Output the (X, Y) coordinate of the center of the cell containing the given text.  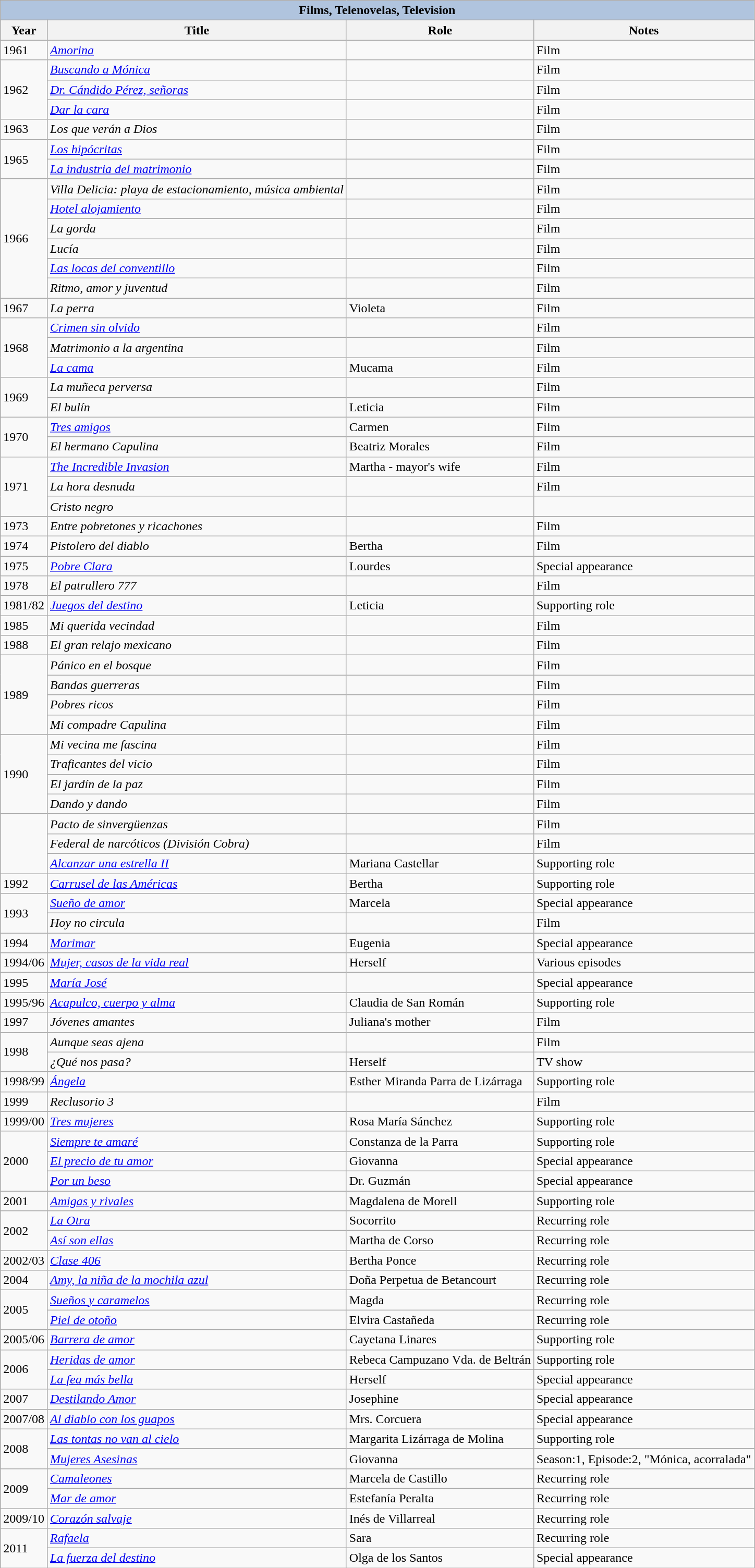
Marcela (440, 903)
Pobres ricos (197, 705)
1989 (24, 695)
María José (197, 983)
TV show (643, 1062)
Lourdes (440, 566)
Margarita Lizárraga de Molina (440, 1439)
Juegos del destino (197, 606)
Mucama (440, 367)
Pacto de sinvergüenzas (197, 824)
Jóvenes amantes (197, 1022)
2006 (24, 1369)
Sueños y caramelos (197, 1300)
Various episodes (643, 963)
Reclusorio 3 (197, 1101)
Por un beso (197, 1181)
Title (197, 30)
Magda (440, 1300)
La Otra (197, 1221)
Year (24, 30)
Clase 406 (197, 1260)
Beatriz Morales (440, 447)
Tres mujeres (197, 1121)
Socorrito (440, 1221)
Juliana's mother (440, 1022)
1962 (24, 90)
Amigas y rivales (197, 1200)
1975 (24, 566)
Al diablo con los guapos (197, 1419)
Eugenia (440, 943)
2007/08 (24, 1419)
Dar la cara (197, 109)
Piel de otoño (197, 1320)
1978 (24, 586)
2002 (24, 1231)
Sara (440, 1538)
Sueño de amor (197, 903)
Hotel alojamiento (197, 209)
2002/03 (24, 1260)
1985 (24, 626)
2011 (24, 1548)
Rosa María Sánchez (440, 1121)
Josephine (440, 1399)
La fuerza del destino (197, 1558)
Mujer, casos de la vida real (197, 963)
Barrera de amor (197, 1340)
1993 (24, 913)
2009 (24, 1488)
Martha de Corso (440, 1241)
1998 (24, 1052)
1994 (24, 943)
La muñeca perversa (197, 387)
1999 (24, 1101)
1969 (24, 397)
Los que verán a Dios (197, 129)
Estefanía Peralta (440, 1498)
Pobre Clara (197, 566)
Claudia de San Román (440, 1002)
1997 (24, 1022)
La hora desnuda (197, 486)
Notes (643, 30)
Las tontas no van al cielo (197, 1439)
Mrs. Corcuera (440, 1419)
Tres amigos (197, 427)
Mar de amor (197, 1498)
Crimen sin olvido (197, 328)
Ángela (197, 1082)
Martha - mayor's wife (440, 467)
El precio de tu amor (197, 1161)
2000 (24, 1161)
El gran relajo mexicano (197, 645)
Constanza de la Parra (440, 1141)
1970 (24, 437)
Inés de Villarreal (440, 1518)
Marimar (197, 943)
La fea más bella (197, 1379)
Role (440, 30)
Violeta (440, 308)
1967 (24, 308)
Pistolero del diablo (197, 546)
Doña Perpetua de Betancourt (440, 1280)
2009/10 (24, 1518)
Así son ellas (197, 1241)
Carmen (440, 427)
Dr. Guzmán (440, 1181)
Buscando a Mónica (197, 70)
1998/99 (24, 1082)
Siempre te amaré (197, 1141)
2005/06 (24, 1340)
Rebeca Campuzano Vda. de Beltrán (440, 1359)
2008 (24, 1449)
Entre pobretones y ricachones (197, 526)
Los hipócritas (197, 149)
1995 (24, 983)
Mariana Castellar (440, 863)
Lucía (197, 249)
2007 (24, 1399)
Bandas guerreras (197, 685)
Matrimonio a la argentina (197, 348)
1995/96 (24, 1002)
La cama (197, 367)
Corazón salvaje (197, 1518)
Rafaela (197, 1538)
Cayetana Linares (440, 1340)
Hoy no circula (197, 923)
Destilando Amor (197, 1399)
1990 (24, 774)
1973 (24, 526)
Season:1, Episode:2, "Mónica, acorralada" (643, 1459)
Traficantes del vicio (197, 764)
La gorda (197, 228)
El bulín (197, 407)
Las locas del conventillo (197, 268)
1992 (24, 884)
El patrullero 777 (197, 586)
1965 (24, 159)
1999/00 (24, 1121)
Acapulco, cuerpo y alma (197, 1002)
2004 (24, 1280)
2001 (24, 1200)
Aunque seas ajena (197, 1042)
Marcela de Castillo (440, 1478)
1968 (24, 348)
1963 (24, 129)
Films, Telenovelas, Television (377, 10)
Ritmo, amor y juventud (197, 288)
The Incredible Invasion (197, 467)
2005 (24, 1310)
Amorina (197, 50)
El hermano Capulina (197, 447)
Heridas de amor (197, 1359)
Pánico en el bosque (197, 665)
Villa Delicia: playa de estacionamiento, música ambiental (197, 189)
Mujeres Asesinas (197, 1459)
Esther Miranda Parra de Lizárraga (440, 1082)
Magdalena de Morell (440, 1200)
1974 (24, 546)
La perra (197, 308)
1966 (24, 238)
Federal de narcóticos (División Cobra) (197, 843)
Amy, la niña de la mochila azul (197, 1280)
1988 (24, 645)
1994/06 (24, 963)
Mi compadre Capulina (197, 725)
Alcanzar una estrella II (197, 863)
El jardín de la paz (197, 784)
Camaleones (197, 1478)
Elvira Castañeda (440, 1320)
Dr. Cándido Pérez, señoras (197, 90)
Carrusel de las Américas (197, 884)
Bertha Ponce (440, 1260)
Olga de los Santos (440, 1558)
¿Qué nos pasa? (197, 1062)
1961 (24, 50)
Dando y dando (197, 804)
Mi vecina me fascina (197, 744)
1981/82 (24, 606)
1971 (24, 486)
Mi querida vecindad (197, 626)
Cristo negro (197, 506)
La industria del matrimonio (197, 169)
